Detect which cell encompasses the target text, then output its [X, Y] center coordinate. 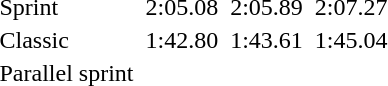
1:42.80 [182, 40]
1:43.61 [267, 40]
